Extract the (x, y) coordinate from the center of the cell holding the provided text.  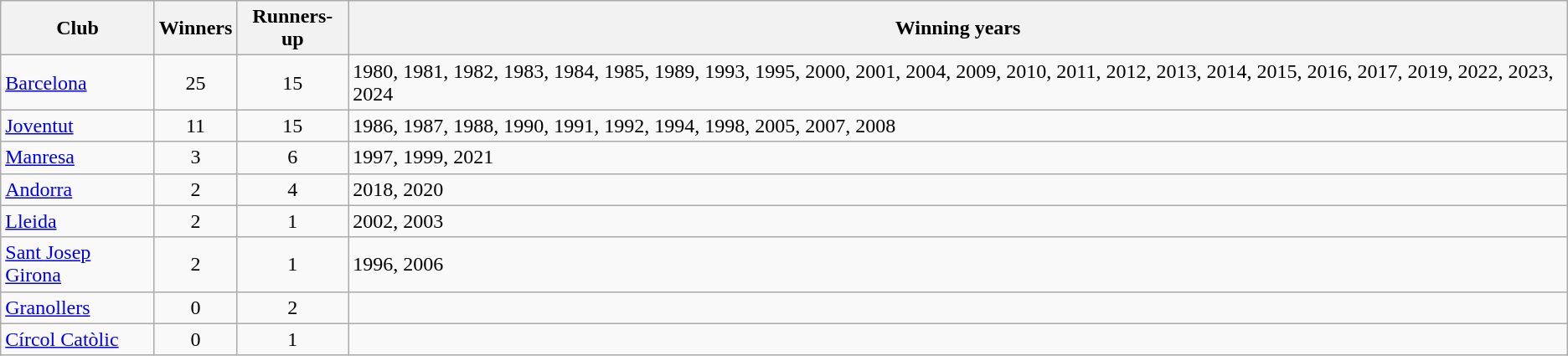
6 (293, 157)
Andorra (77, 189)
Winning years (958, 28)
3 (196, 157)
Joventut (77, 126)
2002, 2003 (958, 221)
2018, 2020 (958, 189)
1986, 1987, 1988, 1990, 1991, 1992, 1994, 1998, 2005, 2007, 2008 (958, 126)
Granollers (77, 307)
1997, 1999, 2021 (958, 157)
11 (196, 126)
Sant Josep Girona (77, 265)
Manresa (77, 157)
Winners (196, 28)
Círcol Catòlic (77, 339)
25 (196, 82)
4 (293, 189)
Club (77, 28)
1980, 1981, 1982, 1983, 1984, 1985, 1989, 1993, 1995, 2000, 2001, 2004, 2009, 2010, 2011, 2012, 2013, 2014, 2015, 2016, 2017, 2019, 2022, 2023, 2024 (958, 82)
1996, 2006 (958, 265)
Barcelona (77, 82)
Lleida (77, 221)
Runners-up (293, 28)
